Pinpoint the cell where the given text exists, returning its [X, Y] midpoint coordinate. 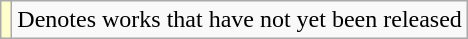
Denotes works that have not yet been released [240, 20]
